From the cell containing the given text, extract its center point as [X, Y] coordinate. 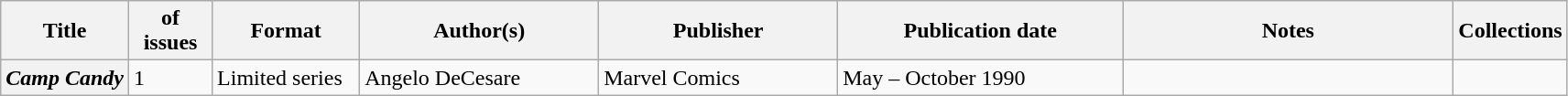
Title [65, 31]
Collections [1510, 31]
Format [286, 31]
Publisher [718, 31]
Author(s) [480, 31]
May – October 1990 [980, 78]
Limited series [286, 78]
Notes [1288, 31]
of issues [170, 31]
Angelo DeCesare [480, 78]
Marvel Comics [718, 78]
Camp Candy [65, 78]
1 [170, 78]
Publication date [980, 31]
